Return the (X, Y) coordinate for the center point of the cell that contains the specified text.  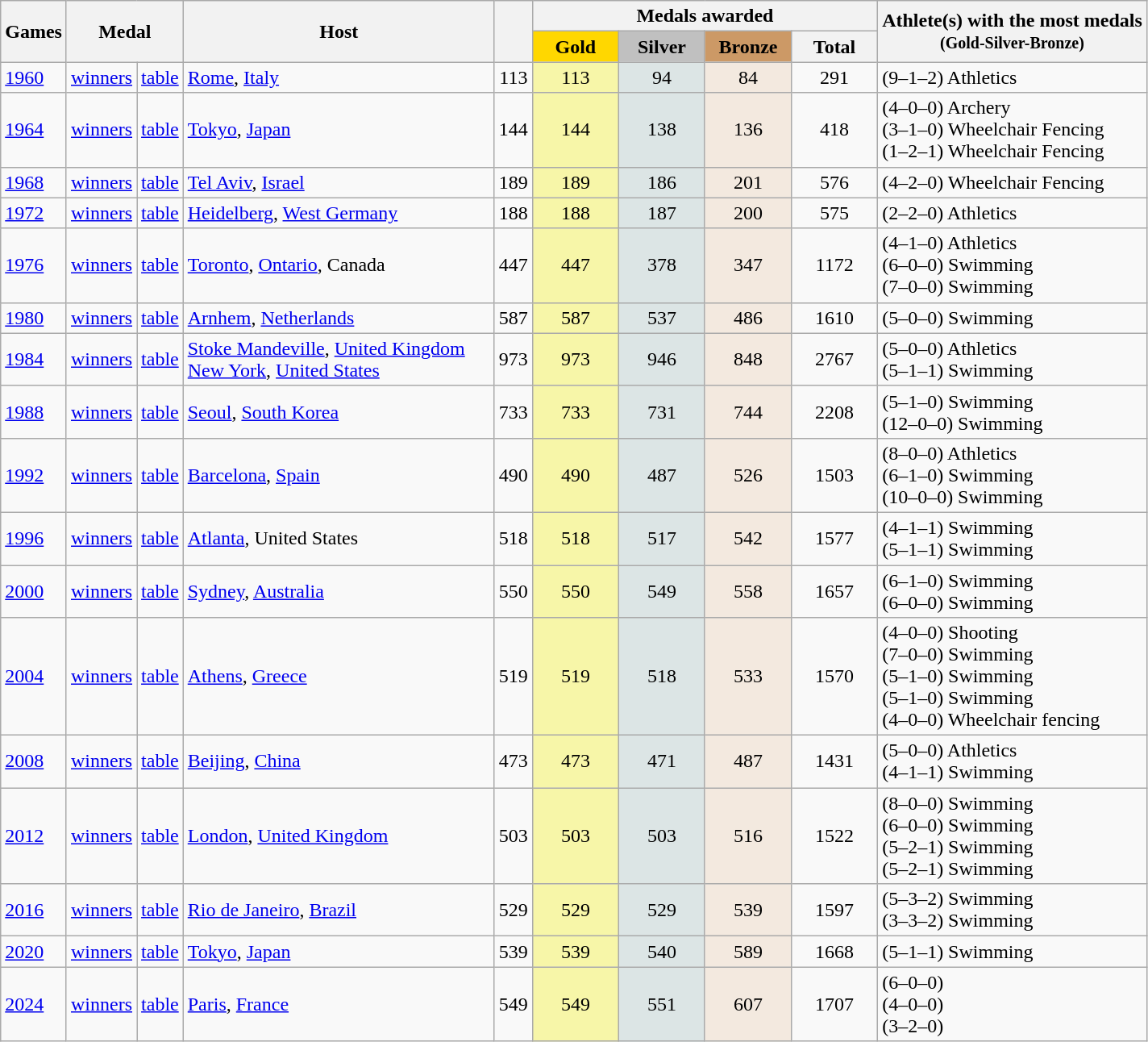
Bronze (748, 47)
(4–2–0) Wheelchair Fencing (1013, 182)
1431 (835, 761)
(9–1–2) Athletics (1013, 77)
187 (661, 213)
848 (748, 360)
Host (339, 31)
Atlanta, United States (339, 539)
(5–3–2) Swimming (3–3–2) Swimming (1013, 910)
1968 (34, 182)
551 (661, 1004)
(4–1–1) Swimming (5–1–1) Swimming (1013, 539)
(6–0–0) (4–0–0) (3–2–0) (1013, 1004)
471 (661, 761)
517 (661, 539)
1522 (835, 836)
1960 (34, 77)
1610 (835, 318)
(5–0–0) Athletics (5–1–1) Swimming (1013, 360)
2000 (34, 590)
Tel Aviv, Israel (339, 182)
576 (835, 182)
589 (748, 952)
575 (835, 213)
1984 (34, 360)
486 (748, 318)
533 (748, 677)
(8–0–0) Swimming (6–0–0) Swimming (5–2–1) Swimming (5–2–1) Swimming (1013, 836)
Seoul, South Korea (339, 411)
291 (835, 77)
201 (748, 182)
(5–0–0) Swimming (1013, 318)
2767 (835, 360)
Rome, Italy (339, 77)
(4–0–0) Archery (3–1–0) Wheelchair Fencing (1–2–1) Wheelchair Fencing (1013, 130)
(8–0–0) Athletics (6–1–0) Swimming (10–0–0) Swimming (1013, 475)
Sydney, Australia (339, 590)
Stoke Mandeville, United Kingdom New York, United States (339, 360)
Heidelberg, West Germany (339, 213)
2004 (34, 677)
378 (661, 265)
558 (748, 590)
(5–1–1) Swimming (1013, 952)
2024 (34, 1004)
Barcelona, Spain (339, 475)
1988 (34, 411)
516 (748, 836)
537 (661, 318)
542 (748, 539)
(6–1–0) Swimming (6–0–0) Swimming (1013, 590)
Medal (124, 31)
1972 (34, 213)
Arnhem, Netherlands (339, 318)
Rio de Janeiro, Brazil (339, 910)
540 (661, 952)
(2–2–0) Athletics (1013, 213)
1980 (34, 318)
2008 (34, 761)
136 (748, 130)
2208 (835, 411)
(5–1–0) Swimming (12–0–0) Swimming (1013, 411)
Toronto, Ontario, Canada (339, 265)
138 (661, 130)
Athens, Greece (339, 677)
1964 (34, 130)
1172 (835, 265)
Total (835, 47)
526 (748, 475)
1996 (34, 539)
731 (661, 411)
1657 (835, 590)
Beijing, China (339, 761)
2016 (34, 910)
Athlete(s) with the most medals (Gold-Silver-Bronze) (1013, 31)
1570 (835, 677)
94 (661, 77)
2012 (34, 836)
84 (748, 77)
1668 (835, 952)
200 (748, 213)
418 (835, 130)
2020 (34, 952)
607 (748, 1004)
347 (748, 265)
Silver (661, 47)
1577 (835, 539)
1992 (34, 475)
Games (34, 31)
1976 (34, 265)
186 (661, 182)
(5–0–0) Athletics (4–1–1) Swimming (1013, 761)
(4–0–0) Shooting (7–0–0) Swimming (5–1–0) Swimming (5–1–0) Swimming (4–0–0) Wheelchair fencing (1013, 677)
Gold (576, 47)
946 (661, 360)
1503 (835, 475)
1707 (835, 1004)
London, United Kingdom (339, 836)
744 (748, 411)
(4–1–0) Athletics (6–0–0) Swimming (7–0–0) Swimming (1013, 265)
Paris, France (339, 1004)
Medals awarded (705, 16)
1597 (835, 910)
